Pinpoint the cell where the given text exists, returning its (x, y) midpoint coordinate. 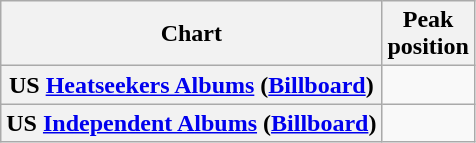
US Heatseekers Albums (Billboard) (192, 85)
Peakposition (428, 34)
US Independent Albums (Billboard) (192, 123)
Chart (192, 34)
